From the cell containing the given text, extract its center point as (x, y) coordinate. 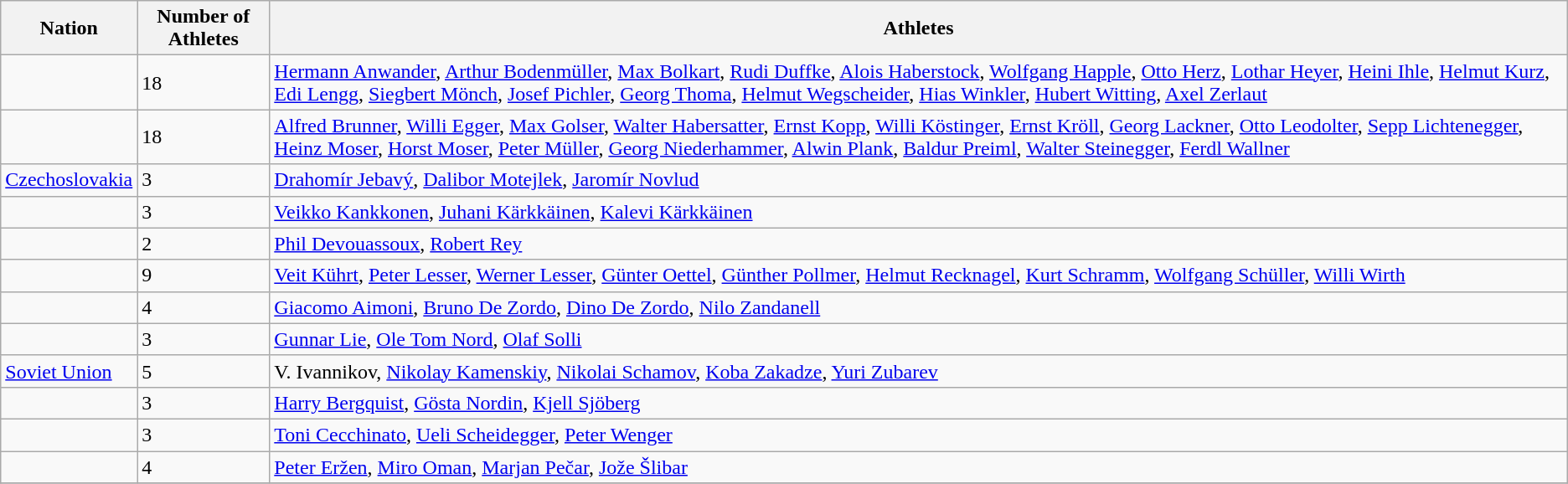
Phil Devouassoux, Robert Rey (918, 244)
Gunnar Lie, Ole Tom Nord, Olaf Solli (918, 339)
5 (204, 371)
Nation (69, 28)
Drahomír Jebavý, Dalibor Motejlek, Jaromír Novlud (918, 180)
Peter Eržen, Miro Oman, Marjan Pečar, Jože Šlibar (918, 466)
Veit Kührt, Peter Lesser, Werner Lesser, Günter Oettel, Günther Pollmer, Helmut Recknagel, Kurt Schramm, Wolfgang Schüller, Willi Wirth (918, 275)
Number of Athletes (204, 28)
Toni Cecchinato, Ueli Scheidegger, Peter Wenger (918, 435)
9 (204, 275)
Giacomo Aimoni, Bruno De Zordo, Dino De Zordo, Nilo Zandanell (918, 307)
Czechoslovakia (69, 180)
V. Ivannikov, Nikolay Kamenskiy, Nikolai Schamov, Koba Zakadze, Yuri Zubarev (918, 371)
2 (204, 244)
Harry Bergquist, Gösta Nordin, Kjell Sjöberg (918, 403)
Veikko Kankkonen, Juhani Kärkkäinen, Kalevi Kärkkäinen (918, 212)
Soviet Union (69, 371)
Athletes (918, 28)
